Output the (X, Y) coordinate of the center of the cell containing the given text.  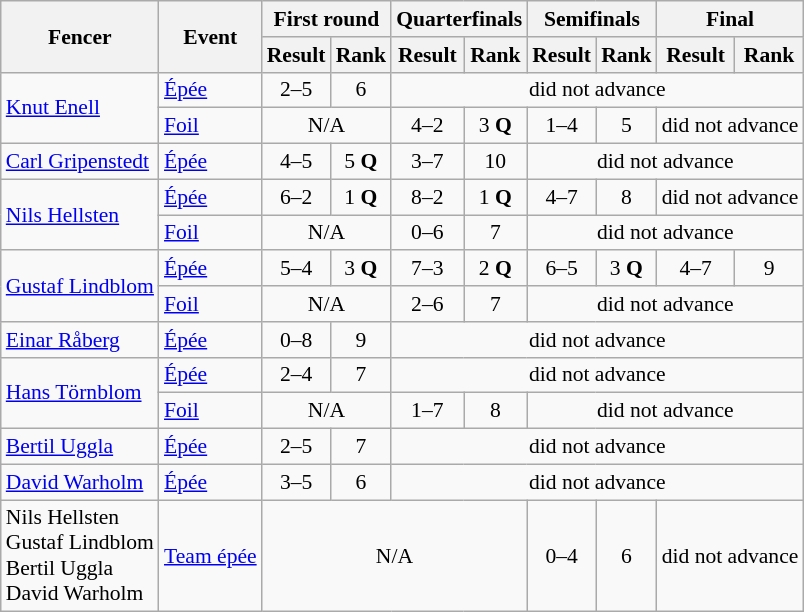
Quarterfinals (459, 19)
Semifinals (592, 19)
Event (210, 36)
Nils Hellsten (80, 214)
0–4 (562, 556)
Hans Törnblom (80, 392)
Bertil Uggla (80, 447)
Team épée (210, 556)
3–7 (427, 162)
Nils Hellsten Gustaf Lindblom Bertil Uggla David Warholm (80, 556)
1–4 (562, 126)
0–8 (296, 340)
4–2 (427, 126)
10 (496, 162)
3–5 (296, 482)
5–4 (296, 269)
David Warholm (80, 482)
First round (326, 19)
Fencer (80, 36)
1–7 (427, 411)
4–5 (296, 162)
Carl Gripenstedt (80, 162)
5 (626, 126)
6–5 (562, 269)
5 Q (362, 162)
Final (730, 19)
6–2 (296, 197)
8–2 (427, 197)
0–6 (427, 233)
2–6 (427, 304)
7–3 (427, 269)
2–4 (296, 375)
Gustaf Lindblom (80, 286)
Knut Enell (80, 108)
2 Q (496, 269)
Einar Råberg (80, 340)
